For the text-containing cell, return its midpoint in (X, Y) coordinate format. 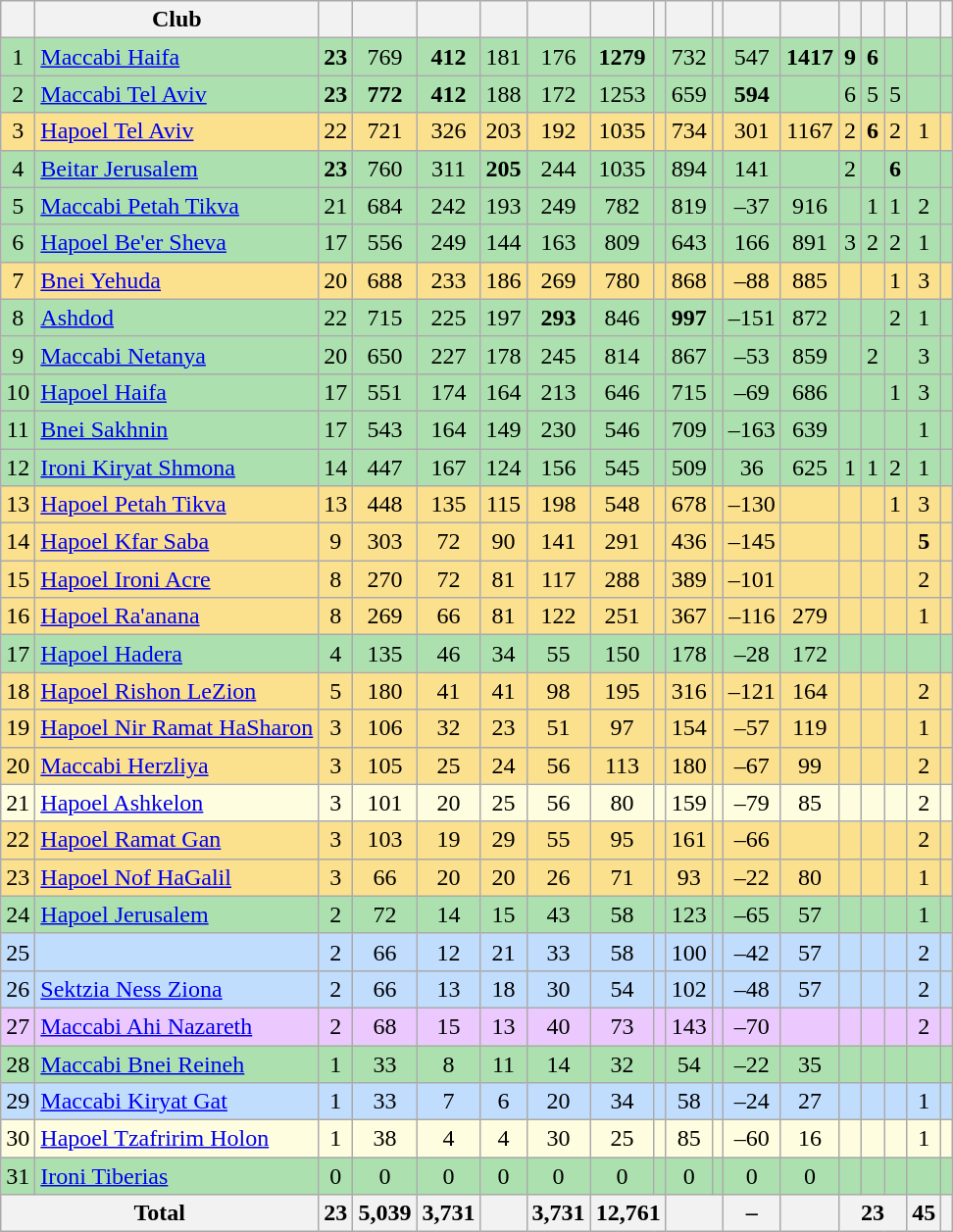
100 (688, 952)
10 (18, 392)
684 (384, 206)
68 (384, 1026)
1279 (622, 57)
546 (622, 429)
105 (384, 765)
545 (622, 468)
51 (559, 728)
326 (449, 131)
– (751, 1213)
–67 (751, 765)
–101 (751, 579)
509 (688, 468)
316 (688, 691)
721 (384, 131)
154 (688, 728)
166 (751, 243)
760 (384, 169)
122 (559, 616)
–53 (751, 355)
436 (688, 542)
885 (810, 280)
149 (504, 429)
867 (688, 355)
Hapoel Kfar Saba (176, 542)
45 (924, 1213)
Maccabi Bnei Reineh (176, 1063)
547 (751, 57)
–66 (751, 840)
124 (504, 468)
Bnei Sakhnin (176, 429)
Hapoel Ramat Gan (176, 840)
245 (559, 355)
73 (622, 1026)
31 (18, 1176)
Hapoel Nir Ramat HaSharon (176, 728)
Hapoel Hadera (176, 654)
159 (688, 803)
Hapoel Tel Aviv (176, 131)
–24 (751, 1102)
Hapoel Nof HaGalil (176, 877)
242 (449, 206)
Hapoel Petah Tikva (176, 505)
293 (559, 318)
–65 (751, 914)
772 (384, 94)
–121 (751, 691)
646 (622, 392)
174 (449, 392)
193 (504, 206)
244 (559, 169)
97 (622, 728)
Hapoel Ra'anana (176, 616)
103 (384, 840)
Hapoel Tzafririm Holon (176, 1139)
659 (688, 94)
551 (384, 392)
734 (688, 131)
Maccabi Netanya (176, 355)
1417 (810, 57)
Total (160, 1213)
1167 (810, 131)
859 (810, 355)
Ironi Kiryat Shmona (176, 468)
227 (449, 355)
303 (384, 542)
106 (384, 728)
101 (384, 803)
40 (559, 1026)
–60 (751, 1139)
–57 (751, 728)
35 (810, 1063)
90 (504, 542)
819 (688, 206)
769 (384, 57)
95 (622, 840)
814 (622, 355)
186 (504, 280)
Ashdod (176, 318)
233 (449, 280)
36 (751, 468)
102 (688, 989)
–70 (751, 1026)
894 (688, 169)
688 (384, 280)
71 (622, 877)
Sektzia Ness Ziona (176, 989)
891 (810, 243)
367 (688, 616)
Hapoel Haifa (176, 392)
301 (751, 131)
203 (504, 131)
143 (688, 1026)
782 (622, 206)
38 (384, 1139)
809 (622, 243)
225 (449, 318)
197 (504, 318)
Maccabi Tel Aviv (176, 94)
872 (810, 318)
Hapoel Ashkelon (176, 803)
28 (18, 1063)
1253 (622, 94)
Maccabi Ahi Nazareth (176, 1026)
156 (559, 468)
123 (688, 914)
Hapoel Rishon LeZion (176, 691)
543 (384, 429)
997 (688, 318)
99 (810, 765)
–37 (751, 206)
Bnei Yehuda (176, 280)
678 (688, 505)
161 (688, 840)
732 (688, 57)
–69 (751, 392)
43 (559, 914)
93 (688, 877)
Beitar Jerusalem (176, 169)
Hapoel Be'er Sheva (176, 243)
117 (559, 579)
Club (176, 20)
181 (504, 57)
639 (810, 429)
–116 (751, 616)
709 (688, 429)
–48 (751, 989)
251 (622, 616)
447 (384, 468)
594 (751, 94)
Hapoel Jerusalem (176, 914)
846 (622, 318)
Maccabi Haifa (176, 57)
270 (384, 579)
119 (810, 728)
643 (688, 243)
686 (810, 392)
389 (688, 579)
–130 (751, 505)
Maccabi Petah Tikva (176, 206)
12,761 (627, 1213)
–145 (751, 542)
650 (384, 355)
780 (622, 280)
163 (559, 243)
288 (622, 579)
279 (810, 616)
167 (449, 468)
–163 (751, 429)
548 (622, 505)
–88 (751, 280)
176 (559, 57)
205 (504, 169)
192 (559, 131)
150 (622, 654)
311 (449, 169)
213 (559, 392)
195 (622, 691)
448 (384, 505)
Maccabi Kiryat Gat (176, 1102)
188 (504, 94)
98 (559, 691)
Ironi Tiberias (176, 1176)
144 (504, 243)
Maccabi Herzliya (176, 765)
46 (449, 654)
625 (810, 468)
–151 (751, 318)
–79 (751, 803)
198 (559, 505)
–28 (751, 654)
230 (559, 429)
Hapoel Ironi Acre (176, 579)
916 (810, 206)
291 (622, 542)
5,039 (384, 1213)
–42 (751, 952)
115 (504, 505)
113 (622, 765)
556 (384, 243)
868 (688, 280)
